Extract the [x, y] coordinate from the center of the cell holding the provided text.  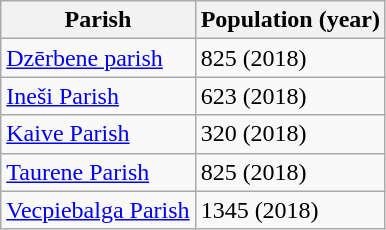
Kaive Parish [98, 134]
Ineši Parish [98, 96]
320 (2018) [290, 134]
Parish [98, 20]
Dzērbene parish [98, 58]
Vecpiebalga Parish [98, 210]
1345 (2018) [290, 210]
Population (year) [290, 20]
623 (2018) [290, 96]
Taurene Parish [98, 172]
